Provide the [x, y] coordinate of the cell's center where the given text is located.  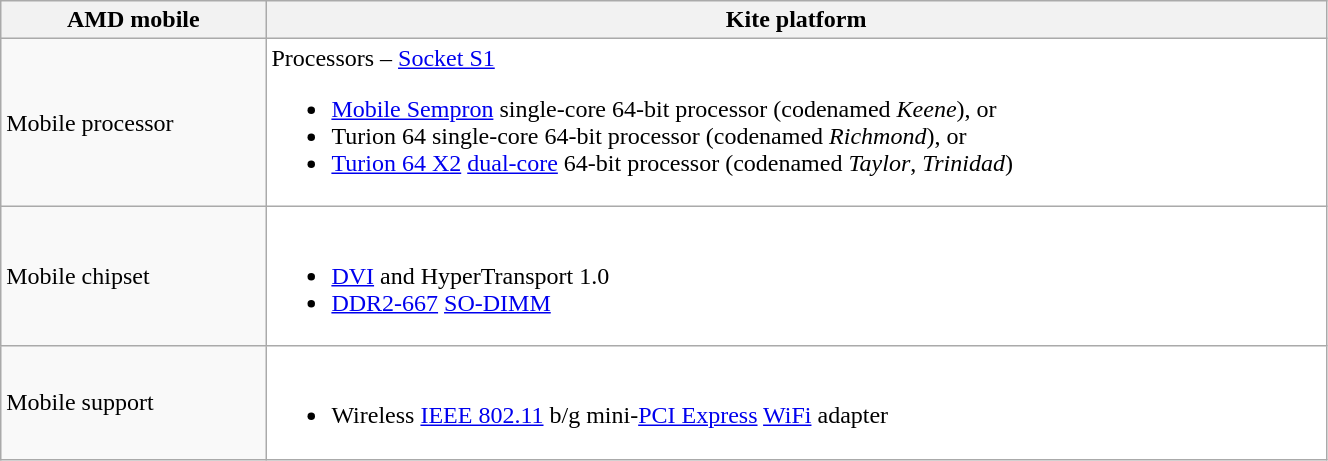
Mobile chipset [134, 276]
AMD mobile [134, 20]
Mobile support [134, 402]
Kite platform [796, 20]
Wireless IEEE 802.11 b/g mini-PCI Express WiFi adapter [796, 402]
DVI and HyperTransport 1.0DDR2-667 SO-DIMM [796, 276]
Mobile processor [134, 122]
